Scan for the cell matching the given text and deliver its (X, Y) coordinate at center. 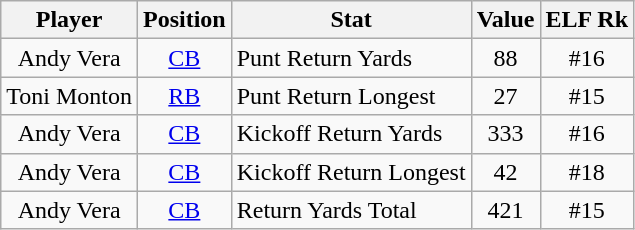
421 (506, 210)
Value (506, 20)
Player (70, 20)
88 (506, 58)
#18 (587, 172)
Kickoff Return Longest (351, 172)
Return Yards Total (351, 210)
27 (506, 96)
Toni Monton (70, 96)
Punt Return Yards (351, 58)
Kickoff Return Yards (351, 134)
ELF Rk (587, 20)
Punt Return Longest (351, 96)
RB (184, 96)
Position (184, 20)
333 (506, 134)
42 (506, 172)
Stat (351, 20)
